Provide the [X, Y] coordinate of the cell's center where the given text is located.  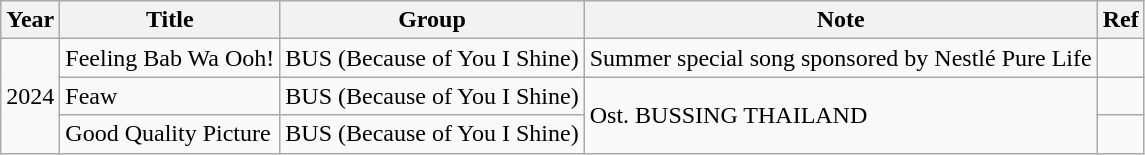
Note [840, 20]
2024 [30, 96]
Title [170, 20]
Year [30, 20]
Good Quality Picture [170, 134]
Ref [1120, 20]
Summer special song sponsored by Nestlé Pure Life [840, 58]
Feaw [170, 96]
Group [432, 20]
Ost. BUSSING THAILAND [840, 115]
Feeling Bab Wa Ooh! [170, 58]
